Identify which cell holds the provided text, then report its (x, y) central coordinate. 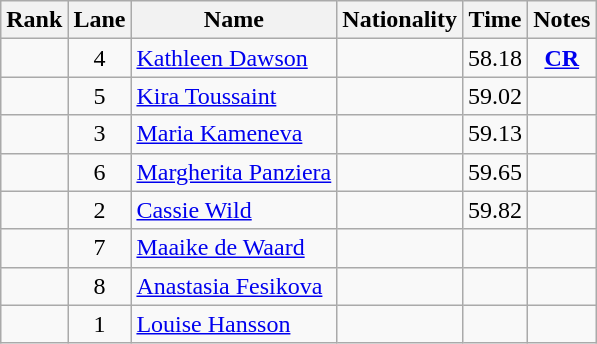
Time (496, 20)
59.82 (496, 210)
59.13 (496, 134)
Kathleen Dawson (234, 58)
Anastasia Fesikova (234, 286)
8 (100, 286)
Maaike de Waard (234, 248)
1 (100, 324)
Name (234, 20)
59.65 (496, 172)
Nationality (400, 20)
7 (100, 248)
Cassie Wild (234, 210)
Maria Kameneva (234, 134)
59.02 (496, 96)
2 (100, 210)
CR (562, 58)
Margherita Panziera (234, 172)
3 (100, 134)
58.18 (496, 58)
Rank (34, 20)
Kira Toussaint (234, 96)
Louise Hansson (234, 324)
6 (100, 172)
Lane (100, 20)
Notes (562, 20)
4 (100, 58)
5 (100, 96)
